Detect which cell encompasses the target text, then output its [x, y] center coordinate. 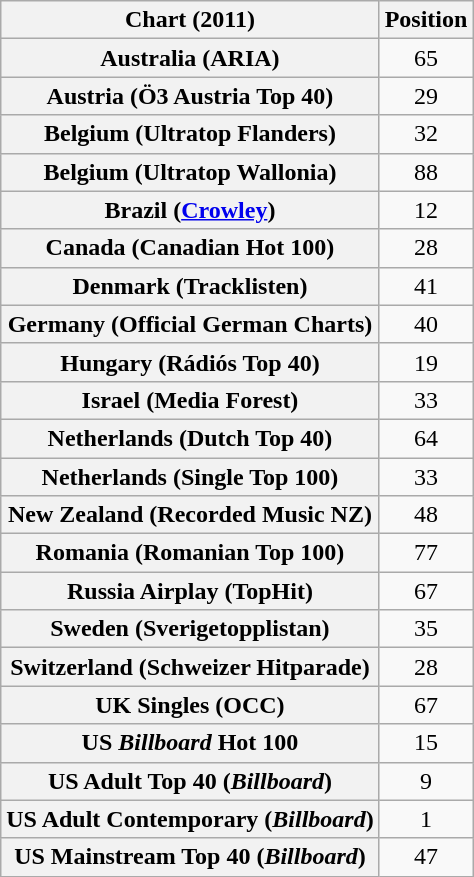
New Zealand (Recorded Music NZ) [190, 515]
Germany (Official German Charts) [190, 324]
29 [426, 96]
Romania (Romanian Top 100) [190, 553]
UK Singles (OCC) [190, 705]
Brazil (Crowley) [190, 210]
48 [426, 515]
US Adult Top 40 (Billboard) [190, 781]
40 [426, 324]
Hungary (Rádiós Top 40) [190, 362]
Denmark (Tracklisten) [190, 286]
64 [426, 438]
9 [426, 781]
41 [426, 286]
Canada (Canadian Hot 100) [190, 248]
Switzerland (Schweizer Hitparade) [190, 667]
Austria (Ö3 Austria Top 40) [190, 96]
1 [426, 819]
Belgium (Ultratop Wallonia) [190, 172]
US Mainstream Top 40 (Billboard) [190, 857]
35 [426, 629]
32 [426, 134]
Position [426, 20]
Chart (2011) [190, 20]
US Adult Contemporary (Billboard) [190, 819]
12 [426, 210]
Sweden (Sverigetopplistan) [190, 629]
88 [426, 172]
Australia (ARIA) [190, 58]
15 [426, 743]
65 [426, 58]
Netherlands (Single Top 100) [190, 477]
Russia Airplay (TopHit) [190, 591]
US Billboard Hot 100 [190, 743]
Belgium (Ultratop Flanders) [190, 134]
19 [426, 362]
47 [426, 857]
77 [426, 553]
Israel (Media Forest) [190, 400]
Netherlands (Dutch Top 40) [190, 438]
